Provide the [X, Y] coordinate of the cell's center where the given text is located.  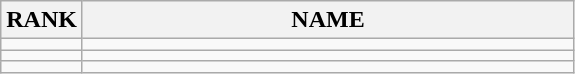
RANK [42, 20]
NAME [328, 20]
